Find where the given text appears and provide that cell's center as [x, y] coordinate. 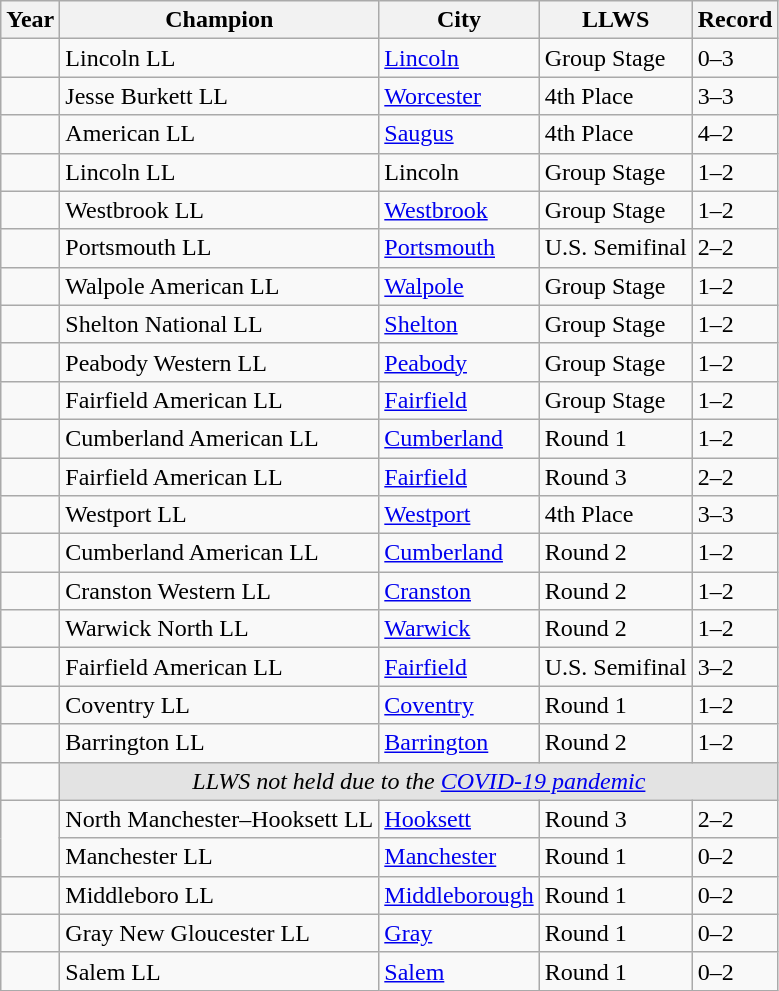
Walpole [459, 286]
Salem [459, 971]
Peabody Western LL [220, 362]
Gray [459, 933]
Warwick North LL [220, 629]
Shelton National LL [220, 324]
North Manchester–Hooksett LL [220, 819]
American LL [220, 134]
Westport LL [220, 515]
Gray New Gloucester LL [220, 933]
Peabody [459, 362]
Salem LL [220, 971]
LLWS [616, 20]
0–3 [735, 58]
Portsmouth LL [220, 248]
Cranston Western LL [220, 591]
City [459, 20]
LLWS not held due to the COVID-19 pandemic [419, 781]
Jesse Burkett LL [220, 96]
Barrington [459, 743]
Westbrook [459, 210]
Middleborough [459, 895]
Coventry LL [220, 705]
Cranston [459, 591]
Walpole American LL [220, 286]
Year [30, 20]
Shelton [459, 324]
Westbrook LL [220, 210]
Middleboro LL [220, 895]
Portsmouth [459, 248]
Warwick [459, 629]
Coventry [459, 705]
4–2 [735, 134]
3–2 [735, 667]
Hooksett [459, 819]
Westport [459, 515]
Saugus [459, 134]
Manchester LL [220, 857]
Manchester [459, 857]
Worcester [459, 96]
Barrington LL [220, 743]
Record [735, 20]
Champion [220, 20]
